From the cell containing the given text, extract its center point as [X, Y] coordinate. 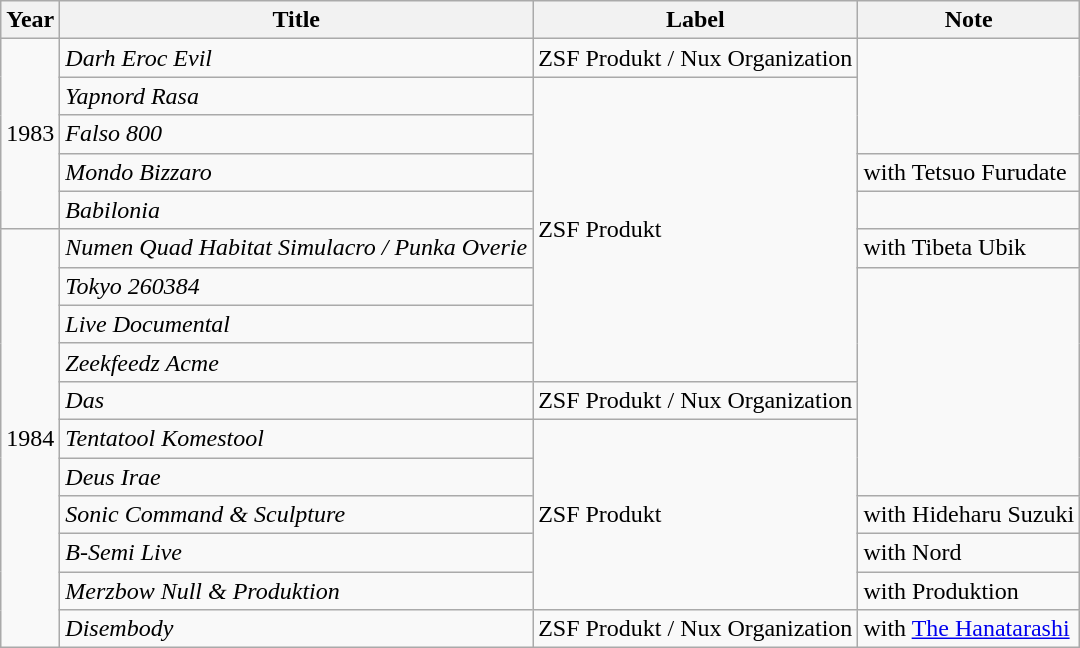
Sonic Command & Sculpture [296, 515]
Tokyo 260384 [296, 286]
with Nord [969, 553]
Babilonia [296, 210]
with The Hanatarashi [969, 629]
Title [296, 20]
1984 [30, 438]
1983 [30, 134]
Das [296, 400]
with Produktion [969, 591]
Zeekfeedz Acme [296, 362]
Mondo Bizzaro [296, 172]
with Hideharu Suzuki [969, 515]
Label [696, 20]
Year [30, 20]
Note [969, 20]
Numen Quad Habitat Simulacro / Punka Overie [296, 248]
Disembody [296, 629]
Deus Irae [296, 477]
Live Documental [296, 324]
Tentatool Komestool [296, 438]
B-Semi Live [296, 553]
Yapnord Rasa [296, 96]
Darh Eroc Evil [296, 58]
Falso 800 [296, 134]
Merzbow Null & Produktion [296, 591]
with Tibeta Ubik [969, 248]
with Tetsuo Furudate [969, 172]
